Provide the (X, Y) coordinate of the cell's center where the given text is located.  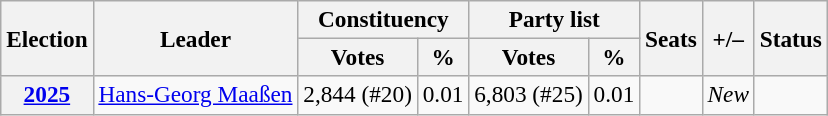
Hans-Georg Maaßen (196, 95)
Status (790, 38)
+/– (728, 38)
Leader (196, 38)
Election (47, 38)
2,844 (#20) (358, 95)
New (728, 95)
Constituency (384, 19)
6,803 (#25) (528, 95)
Party list (554, 19)
Seats (672, 38)
2025 (47, 95)
